For the text-containing cell, return its midpoint in [X, Y] coordinate format. 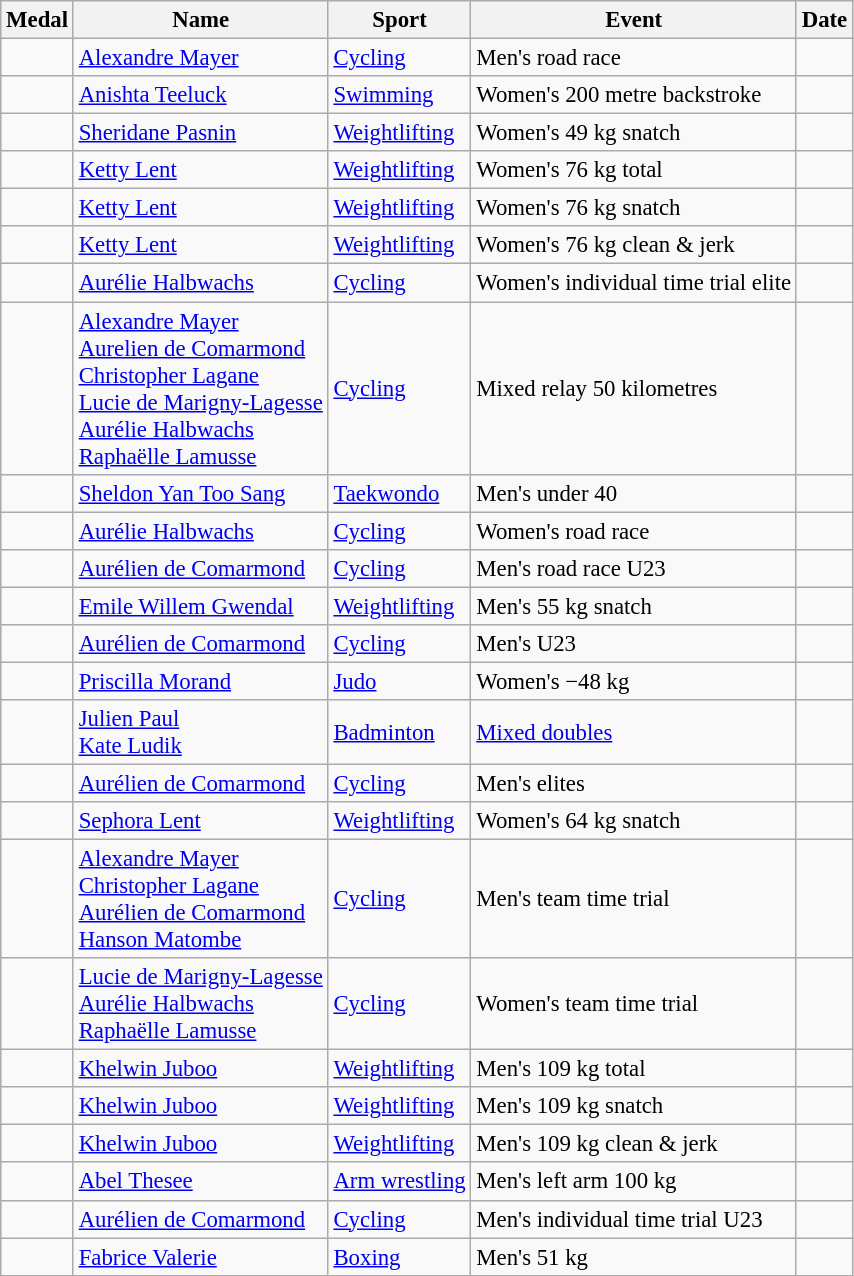
Men's 51 kg [634, 1257]
Name [200, 20]
Event [634, 20]
Men's team time trial [634, 900]
Alexandre MayerChristopher LaganeAurélien de ComarmondHanson Matombe [200, 900]
Men's U23 [634, 644]
Men's left arm 100 kg [634, 1182]
Badminton [400, 732]
Men's road race U23 [634, 568]
Alexandre Mayer [200, 58]
Men's road race [634, 58]
Mixed doubles [634, 732]
Men's individual time trial U23 [634, 1219]
Medal [38, 20]
Women's individual time trial elite [634, 283]
Emile Willem Gwendal [200, 606]
Julien PaulKate Ludik [200, 732]
Women's −48 kg [634, 681]
Men's 55 kg snatch [634, 606]
Sheldon Yan Too Sang [200, 493]
Women's road race [634, 531]
Abel Thesee [200, 1182]
Judo [400, 681]
Swimming [400, 95]
Anishta Teeluck [200, 95]
Boxing [400, 1257]
Alexandre MayerAurelien de ComarmondChristopher LaganeLucie de Marigny-LagesseAurélie HalbwachsRaphaëlle Lamusse [200, 388]
Arm wrestling [400, 1182]
Women's 49 kg snatch [634, 133]
Mixed relay 50 kilometres [634, 388]
Men's elites [634, 783]
Taekwondo [400, 493]
Men's 109 kg clean & jerk [634, 1144]
Sheridane Pasnin [200, 133]
Men's under 40 [634, 493]
Fabrice Valerie [200, 1257]
Women's 200 metre backstroke [634, 95]
Sport [400, 20]
Women's 64 kg snatch [634, 821]
Date [824, 20]
Women's team time trial [634, 1004]
Women's 76 kg snatch [634, 208]
Women's 76 kg clean & jerk [634, 245]
Sephora Lent [200, 821]
Lucie de Marigny-LagesseAurélie HalbwachsRaphaëlle Lamusse [200, 1004]
Men's 109 kg total [634, 1069]
Women's 76 kg total [634, 170]
Priscilla Morand [200, 681]
Men's 109 kg snatch [634, 1106]
